Detect which cell encompasses the target text, then output its (x, y) center coordinate. 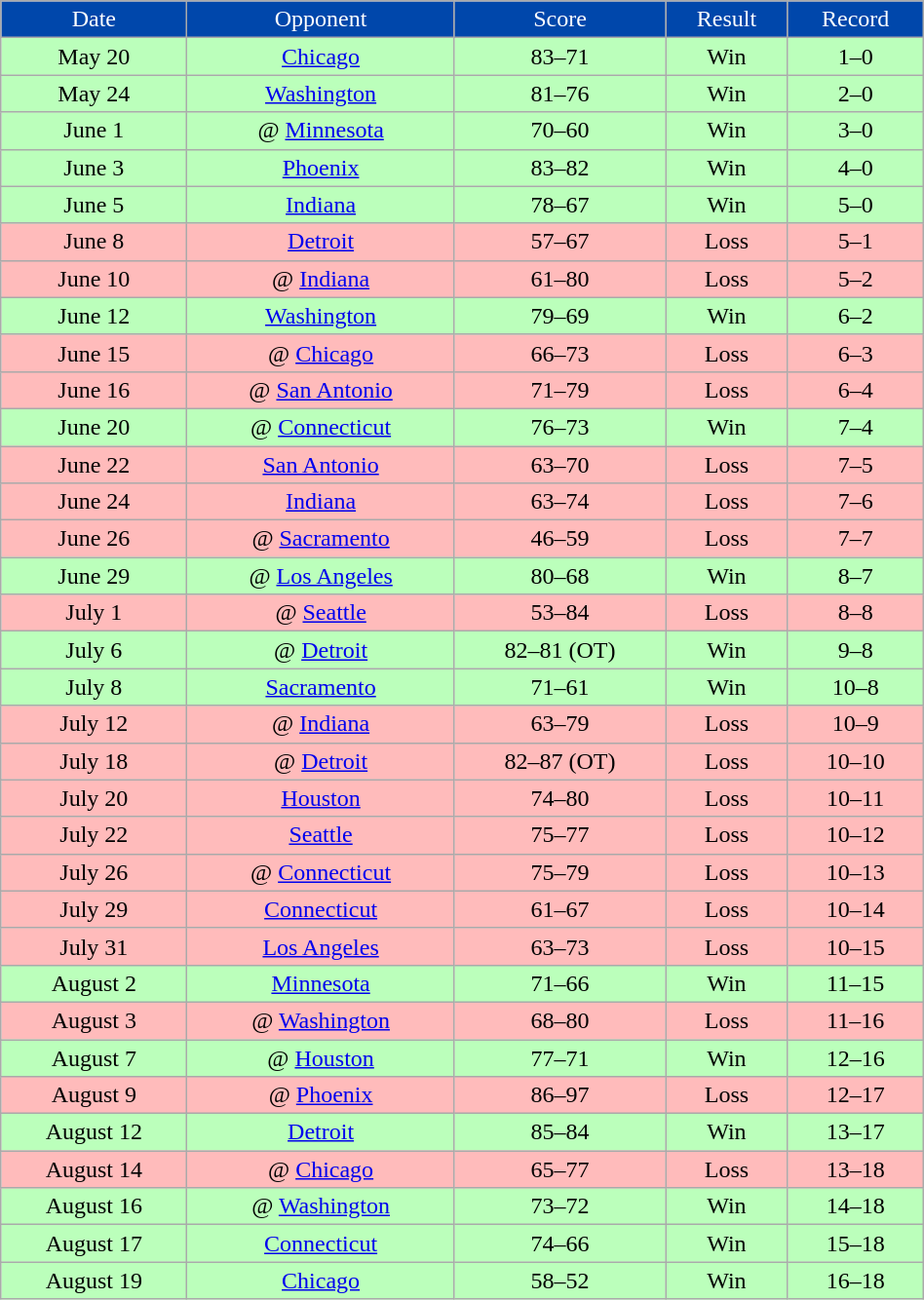
74–80 (559, 798)
June 16 (94, 390)
August 3 (94, 1020)
74–66 (559, 1243)
Result (727, 19)
76–73 (559, 427)
80–68 (559, 576)
July 6 (94, 650)
July 12 (94, 724)
July 1 (94, 613)
June 29 (94, 576)
Phoenix (321, 168)
6–4 (856, 390)
85–84 (559, 1132)
83–82 (559, 168)
57–67 (559, 242)
5–0 (856, 205)
2–0 (856, 94)
August 16 (94, 1206)
June 24 (94, 502)
June 10 (94, 279)
@ Phoenix (321, 1095)
75–79 (559, 872)
12–16 (856, 1057)
8–8 (856, 613)
66–73 (559, 353)
May 24 (94, 94)
August 9 (94, 1095)
11–15 (856, 983)
August 19 (94, 1281)
71–61 (559, 687)
July 26 (94, 872)
4–0 (856, 168)
@ Houston (321, 1057)
78–67 (559, 205)
June 5 (94, 205)
August 17 (94, 1243)
August 12 (94, 1132)
14–18 (856, 1206)
June 12 (94, 316)
10–11 (856, 798)
Record (856, 19)
July 8 (94, 687)
75–77 (559, 835)
81–76 (559, 94)
70–60 (559, 131)
12–17 (856, 1095)
Opponent (321, 19)
Seattle (321, 835)
7–5 (856, 465)
June 26 (94, 539)
73–72 (559, 1206)
11–16 (856, 1020)
10–8 (856, 687)
86–97 (559, 1095)
82–81 (OT) (559, 650)
10–14 (856, 909)
68–80 (559, 1020)
5–1 (856, 242)
10–15 (856, 946)
13–17 (856, 1132)
July 18 (94, 761)
August 7 (94, 1057)
Date (94, 19)
August 14 (94, 1169)
Score (559, 19)
61–67 (559, 909)
63–74 (559, 502)
San Antonio (321, 465)
1–0 (856, 57)
5–2 (856, 279)
6–3 (856, 353)
63–73 (559, 946)
13–18 (856, 1169)
10–9 (856, 724)
Minnesota (321, 983)
9–8 (856, 650)
August 2 (94, 983)
79–69 (559, 316)
@ San Antonio (321, 390)
65–77 (559, 1169)
May 20 (94, 57)
71–66 (559, 983)
53–84 (559, 613)
58–52 (559, 1281)
@ Los Angeles (321, 576)
June 22 (94, 465)
Los Angeles (321, 946)
71–79 (559, 390)
7–7 (856, 539)
77–71 (559, 1057)
June 15 (94, 353)
July 20 (94, 798)
10–10 (856, 761)
July 31 (94, 946)
June 3 (94, 168)
7–4 (856, 427)
8–7 (856, 576)
46–59 (559, 539)
10–13 (856, 872)
83–71 (559, 57)
10–12 (856, 835)
July 29 (94, 909)
June 20 (94, 427)
@ Minnesota (321, 131)
@ Sacramento (321, 539)
Houston (321, 798)
July 22 (94, 835)
June 8 (94, 242)
Sacramento (321, 687)
63–79 (559, 724)
3–0 (856, 131)
6–2 (856, 316)
82–87 (OT) (559, 761)
63–70 (559, 465)
61–80 (559, 279)
June 1 (94, 131)
7–6 (856, 502)
@ Seattle (321, 613)
15–18 (856, 1243)
16–18 (856, 1281)
